From the cell containing the given text, extract its center point as (X, Y) coordinate. 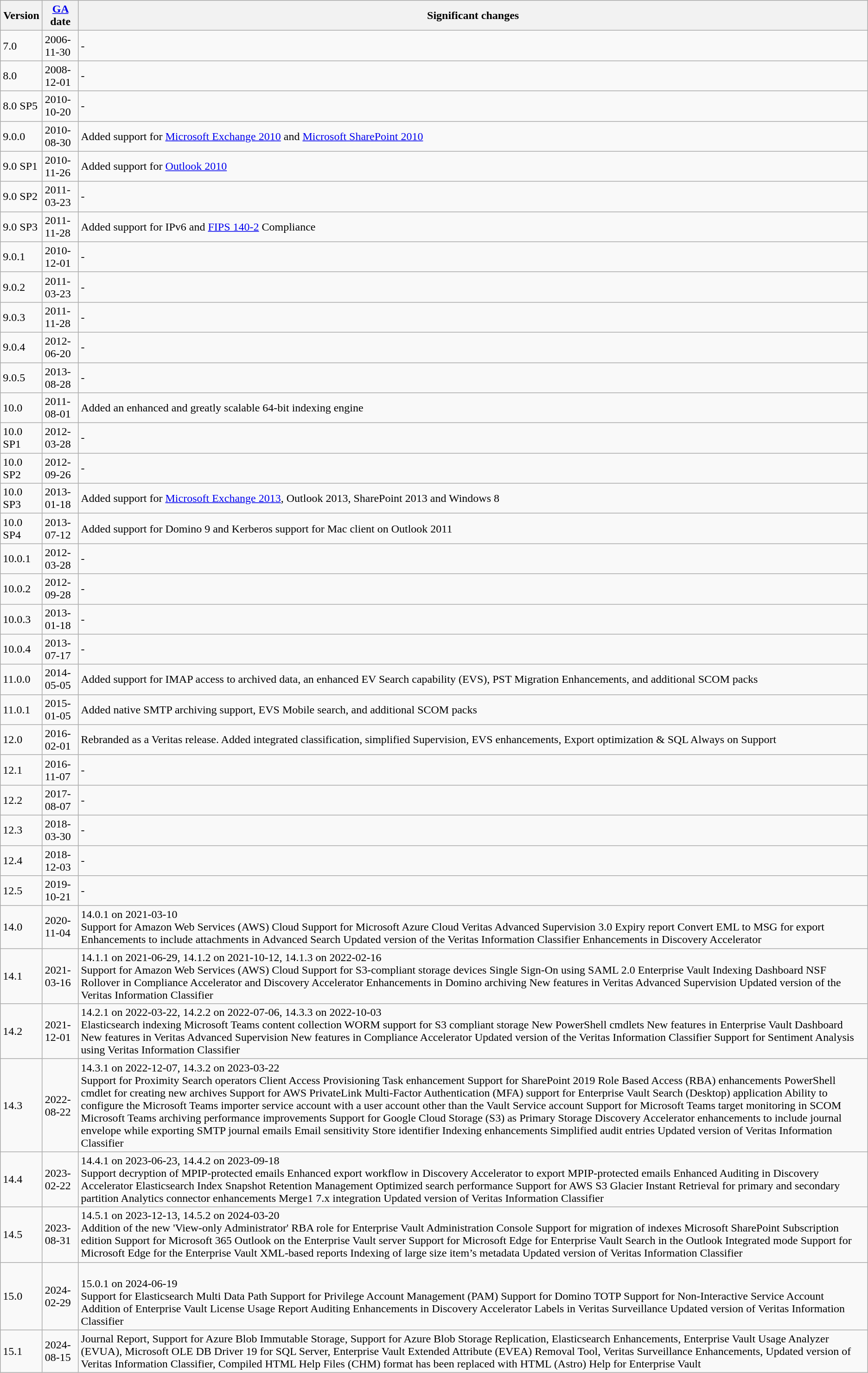
2012-06-20 (60, 347)
2013-07-17 (60, 649)
2013-08-28 (60, 378)
2012-09-26 (60, 468)
2016-02-01 (60, 739)
2020-11-04 (60, 927)
14.5 (21, 1235)
10.0.4 (21, 649)
2024-02-29 (60, 1296)
2010-08-30 (60, 136)
14.3 (21, 1105)
Added support for Microsoft Exchange 2013, Outlook 2013, SharePoint 2013 and Windows 8 (473, 498)
Version (21, 16)
2010-12-01 (60, 257)
2019-10-21 (60, 891)
2015-01-05 (60, 710)
10.0.2 (21, 589)
14.4 (21, 1179)
9.0.5 (21, 378)
Added support for Domino 9 and Kerberos support for Mac client on Outlook 2011 (473, 529)
2024-08-15 (60, 1351)
9.0 SP1 (21, 166)
15.1 (21, 1351)
Added an enhanced and greatly scalable 64-bit indexing engine (473, 408)
10.0.1 (21, 558)
2021-03-16 (60, 976)
2008-12-01 (60, 76)
2018-03-30 (60, 830)
10.0.3 (21, 619)
7.0 (21, 45)
10.0 SP3 (21, 498)
2011-08-01 (60, 408)
12.4 (21, 860)
14.1 (21, 976)
Added support for IPv6 and FIPS 140-2 Compliance (473, 226)
10.0 SP2 (21, 468)
2017-08-07 (60, 800)
15.0 (21, 1296)
Added support for IMAP access to archived data, an enhanced EV Search capability (EVS), PST Migration Enhancements, and additional SCOM packs (473, 679)
8.0 (21, 76)
9.0.0 (21, 136)
2013-07-12 (60, 529)
8.0 SP5 (21, 106)
12.3 (21, 830)
9.0.2 (21, 287)
2018-12-03 (60, 860)
14.0 (21, 927)
2023-02-22 (60, 1179)
2021-12-01 (60, 1032)
2023-08-31 (60, 1235)
2010-11-26 (60, 166)
9.0 SP2 (21, 197)
Added support for Microsoft Exchange 2010 and Microsoft SharePoint 2010 (473, 136)
Added native SMTP archiving support, EVS Mobile search, and additional SCOM packs (473, 710)
9.0 SP3 (21, 226)
2010-10-20 (60, 106)
2006-11-30 (60, 45)
GA date (60, 16)
10.0 SP1 (21, 438)
10.0 SP4 (21, 529)
12.2 (21, 800)
9.0.4 (21, 347)
Added support for Outlook 2010 (473, 166)
10.0 (21, 408)
2012-09-28 (60, 589)
12.5 (21, 891)
9.0.3 (21, 317)
2014-05-05 (60, 679)
9.0.1 (21, 257)
14.2 (21, 1032)
11.0.1 (21, 710)
12.1 (21, 770)
11.0.0 (21, 679)
12.0 (21, 739)
2022-08-22 (60, 1105)
Significant changes (473, 16)
2016-11-07 (60, 770)
